Output the [X, Y] coordinate of the center of the cell containing the given text.  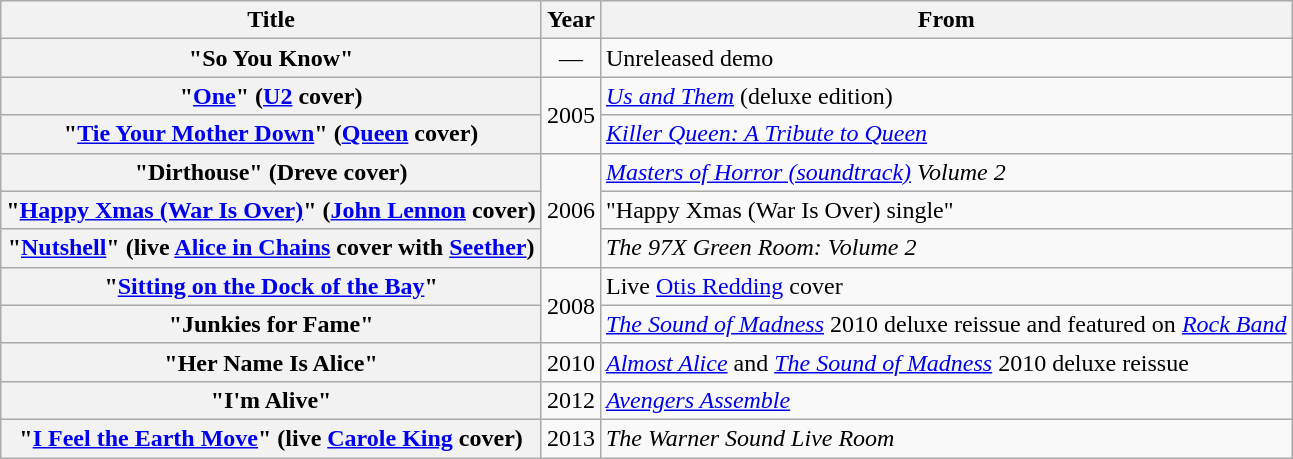
2006 [570, 210]
"I'm Alive" [272, 400]
2005 [570, 115]
From [946, 20]
Title [272, 20]
The 97X Green Room: Volume 2 [946, 248]
Live Otis Redding cover [946, 286]
The Warner Sound Live Room [946, 438]
Almost Alice and The Sound of Madness 2010 deluxe reissue [946, 362]
Killer Queen: A Tribute to Queen [946, 134]
"One" (U2 cover) [272, 96]
"I Feel the Earth Move" (live Carole King cover) [272, 438]
Masters of Horror (soundtrack) Volume 2 [946, 172]
2012 [570, 400]
"Happy Xmas (War Is Over)" (John Lennon cover) [272, 210]
2008 [570, 305]
Avengers Assemble [946, 400]
"Junkies for Fame" [272, 324]
"Happy Xmas (War Is Over) single" [946, 210]
"Nutshell" (live Alice in Chains cover with Seether) [272, 248]
Unreleased demo [946, 58]
"Sitting on the Dock of the Bay" [272, 286]
Us and Them (deluxe edition) [946, 96]
"Tie Your Mother Down" (Queen cover) [272, 134]
2010 [570, 362]
"Dirthouse" (Dreve cover) [272, 172]
2013 [570, 438]
The Sound of Madness 2010 deluxe reissue and featured on Rock Band [946, 324]
Year [570, 20]
"So You Know" [272, 58]
"Her Name Is Alice" [272, 362]
— [570, 58]
